Determine the [x, y] coordinate at the center of the cell enclosing the given text.  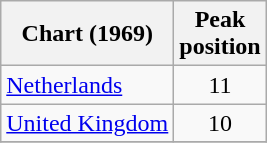
United Kingdom [88, 123]
11 [220, 85]
Chart (1969) [88, 34]
Peakposition [220, 34]
10 [220, 123]
Netherlands [88, 85]
